Return the [X, Y] coordinate for the center point of the cell that contains the specified text.  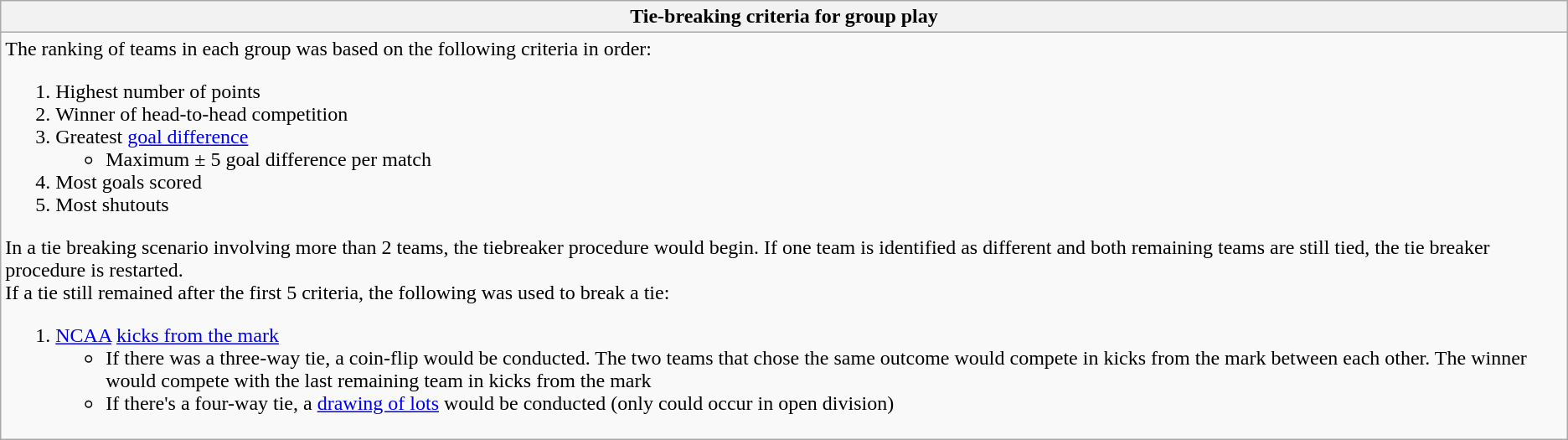
Tie-breaking criteria for group play [784, 17]
